For the text-containing cell, return its midpoint in (x, y) coordinate format. 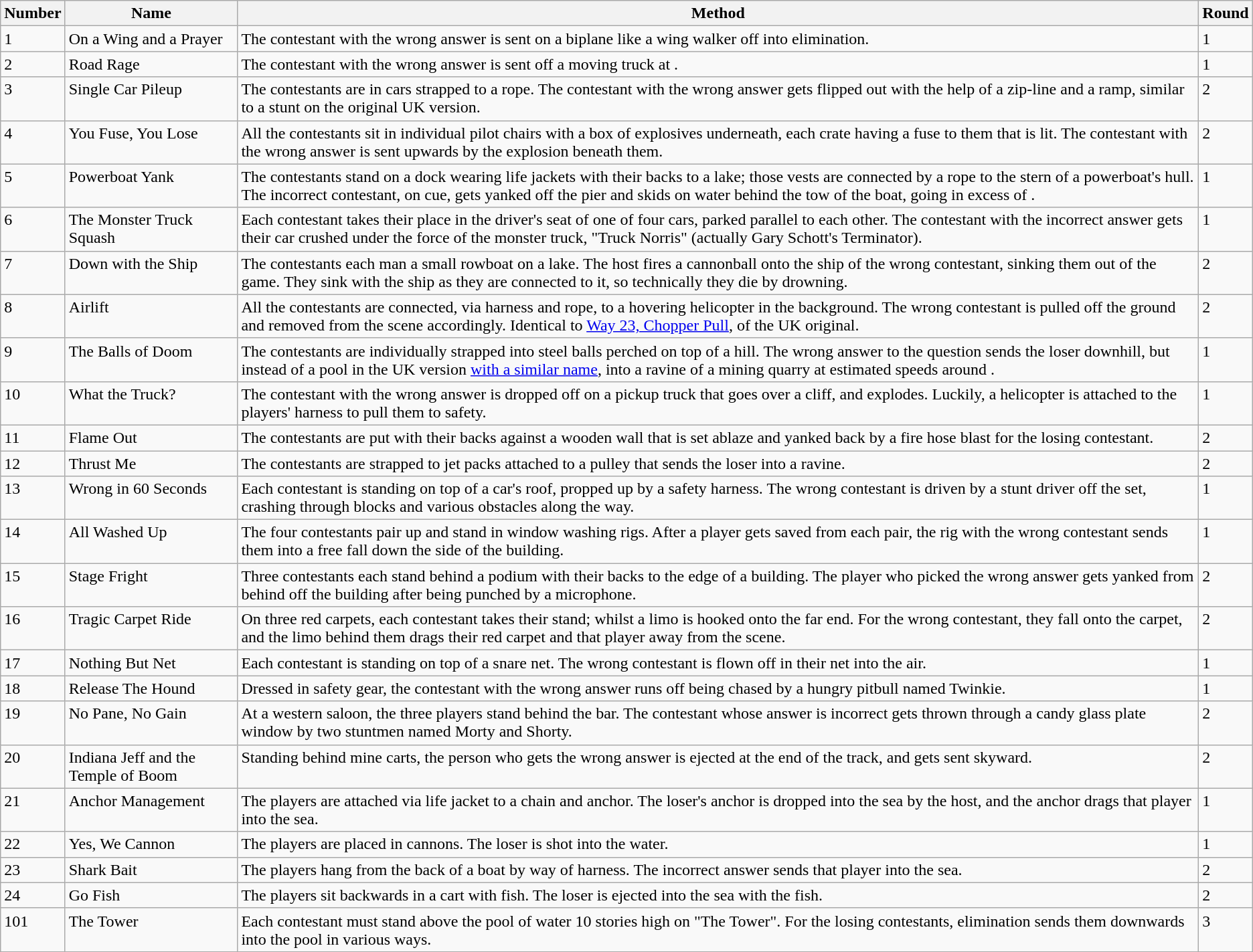
5 (33, 186)
Anchor Management (151, 810)
Down with the Ship (151, 273)
18 (33, 688)
8 (33, 316)
22 (33, 844)
All Washed Up (151, 542)
The contestants are put with their backs against a wooden wall that is set ablaze and yanked back by a fire hose blast for the losing contestant. (718, 438)
17 (33, 663)
Airlift (151, 316)
4 (33, 142)
The contestants are strapped to jet packs attached to a pulley that sends the loser into a ravine. (718, 464)
Powerboat Yank (151, 186)
Stage Fright (151, 585)
Dressed in safety gear, the contestant with the wrong answer runs off being chased by a hungry pitbull named Twinkie. (718, 688)
13 (33, 498)
Flame Out (151, 438)
The players hang from the back of a boat by way of harness. The incorrect answer sends that player into the sea. (718, 870)
The Tower (151, 930)
21 (33, 810)
No Pane, No Gain (151, 723)
Wrong in 60 Seconds (151, 498)
Road Rage (151, 64)
On a Wing and a Prayer (151, 39)
Go Fish (151, 895)
Name (151, 13)
Release The Hound (151, 688)
Round (1226, 13)
Method (718, 13)
6 (33, 229)
12 (33, 464)
The contestant with the wrong answer is sent on a biplane like a wing walker off into elimination. (718, 39)
The Balls of Doom (151, 360)
The players sit backwards in a cart with fish. The loser is ejected into the sea with the fish. (718, 895)
20 (33, 767)
11 (33, 438)
Indiana Jeff and the Temple of Boom (151, 767)
9 (33, 360)
What the Truck? (151, 403)
10 (33, 403)
You Fuse, You Lose (151, 142)
101 (33, 930)
Nothing But Net (151, 663)
15 (33, 585)
Shark Bait (151, 870)
Thrust Me (151, 464)
Single Car Pileup (151, 99)
The Monster Truck Squash (151, 229)
14 (33, 542)
23 (33, 870)
Standing behind mine carts, the person who gets the wrong answer is ejected at the end of the track, and gets sent skyward. (718, 767)
The contestant with the wrong answer is sent off a moving truck at . (718, 64)
The players are placed in cannons. The loser is shot into the water. (718, 844)
24 (33, 895)
7 (33, 273)
Tragic Carpet Ride (151, 629)
Number (33, 13)
Each contestant is standing on top of a snare net. The wrong contestant is flown off in their net into the air. (718, 663)
Yes, We Cannon (151, 844)
19 (33, 723)
16 (33, 629)
